Return [x, y] of the center of cell containing provided text 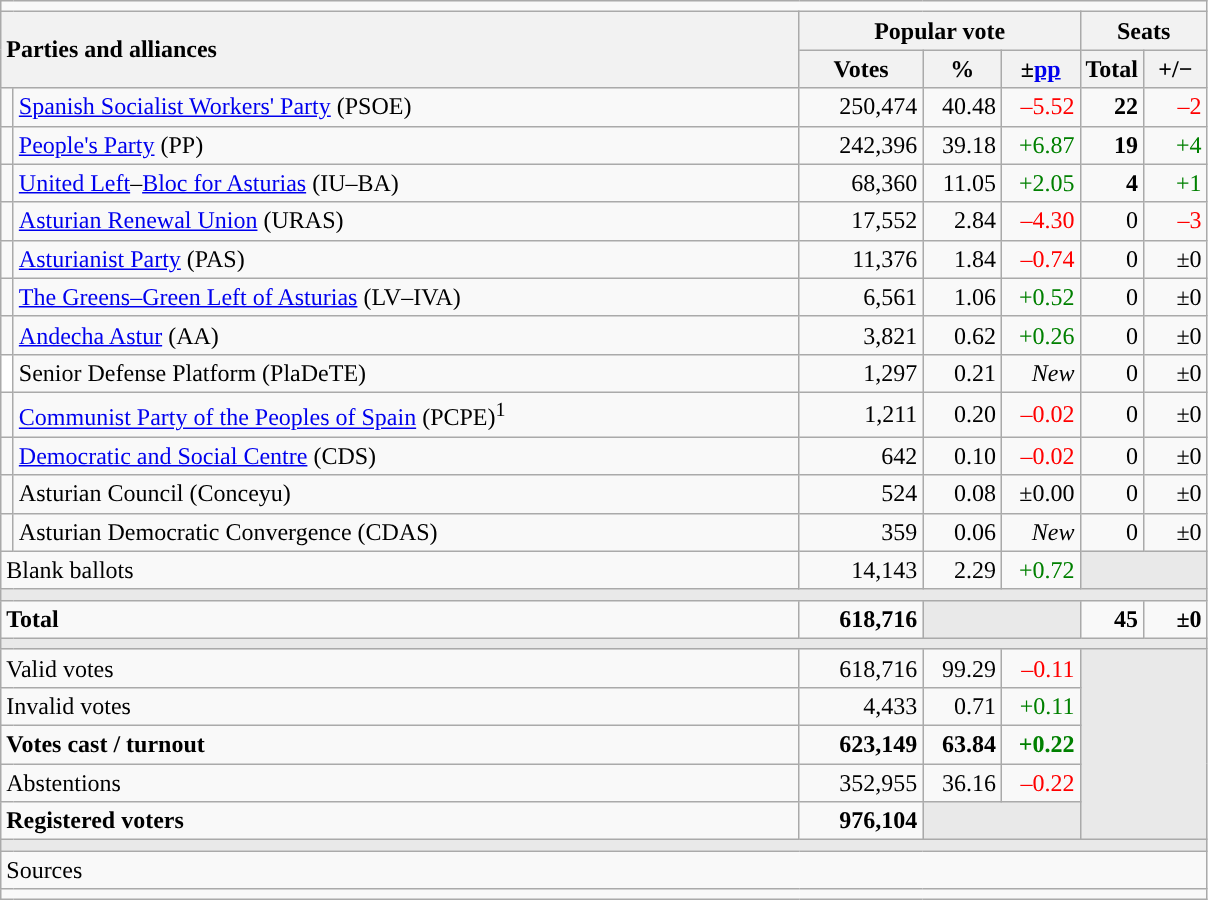
Asturian Renewal Union (URAS) [406, 221]
Valid votes [400, 668]
Votes [861, 69]
976,104 [861, 821]
–4.30 [1040, 221]
623,149 [861, 745]
+0.52 [1040, 297]
People's Party (PP) [406, 145]
36.16 [962, 783]
+0.22 [1040, 745]
14,143 [861, 570]
4,433 [861, 706]
Asturianist Party (PAS) [406, 259]
40.48 [962, 107]
Asturian Democratic Convergence (CDAS) [406, 532]
0.21 [962, 373]
11.05 [962, 183]
39.18 [962, 145]
Blank ballots [400, 570]
+0.11 [1040, 706]
Seats [1144, 31]
United Left–Bloc for Asturias (IU–BA) [406, 183]
0.10 [962, 456]
0.06 [962, 532]
3,821 [861, 335]
250,474 [861, 107]
524 [861, 494]
Andecha Astur (AA) [406, 335]
17,552 [861, 221]
0.20 [962, 414]
Communist Party of the Peoples of Spain (PCPE)1 [406, 414]
% [962, 69]
Asturian Council (Conceyu) [406, 494]
–5.52 [1040, 107]
1.06 [962, 297]
–0.74 [1040, 259]
+0.72 [1040, 570]
Abstentions [400, 783]
1,211 [861, 414]
–0.22 [1040, 783]
+/− [1176, 69]
–3 [1176, 221]
±pp [1040, 69]
Popular vote [940, 31]
+6.87 [1040, 145]
242,396 [861, 145]
0.71 [962, 706]
Senior Defense Platform (PlaDeTE) [406, 373]
Registered voters [400, 821]
2.84 [962, 221]
99.29 [962, 668]
±0.00 [1040, 494]
63.84 [962, 745]
0.62 [962, 335]
4 [1112, 183]
Votes cast / turnout [400, 745]
1,297 [861, 373]
Invalid votes [400, 706]
Spanish Socialist Workers' Party (PSOE) [406, 107]
–2 [1176, 107]
642 [861, 456]
2.29 [962, 570]
Parties and alliances [400, 50]
19 [1112, 145]
Democratic and Social Centre (CDS) [406, 456]
+1 [1176, 183]
+4 [1176, 145]
1.84 [962, 259]
68,360 [861, 183]
22 [1112, 107]
11,376 [861, 259]
359 [861, 532]
The Greens–Green Left of Asturias (LV–IVA) [406, 297]
6,561 [861, 297]
352,955 [861, 783]
Sources [604, 870]
45 [1112, 619]
–0.11 [1040, 668]
+0.26 [1040, 335]
0.08 [962, 494]
+2.05 [1040, 183]
